Provide the [X, Y] coordinate of the cell's center where the given text is located.  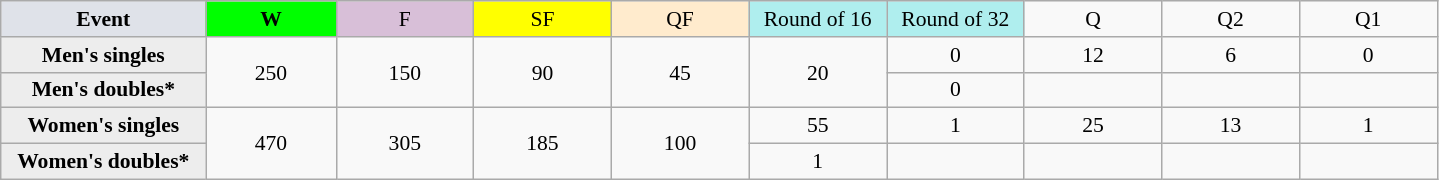
SF [543, 19]
100 [680, 144]
305 [405, 144]
QF [680, 19]
Round of 16 [818, 19]
185 [543, 144]
Q [1093, 19]
Q1 [1368, 19]
20 [818, 72]
W [271, 19]
470 [271, 144]
13 [1231, 126]
90 [543, 72]
150 [405, 72]
Women's doubles* [104, 162]
Women's singles [104, 126]
55 [818, 126]
Event [104, 19]
25 [1093, 126]
12 [1093, 55]
Men's doubles* [104, 90]
Q2 [1231, 19]
Round of 32 [955, 19]
Men's singles [104, 55]
45 [680, 72]
F [405, 19]
6 [1231, 55]
250 [271, 72]
